Output the (X, Y) coordinate of the center of the cell containing the given text.  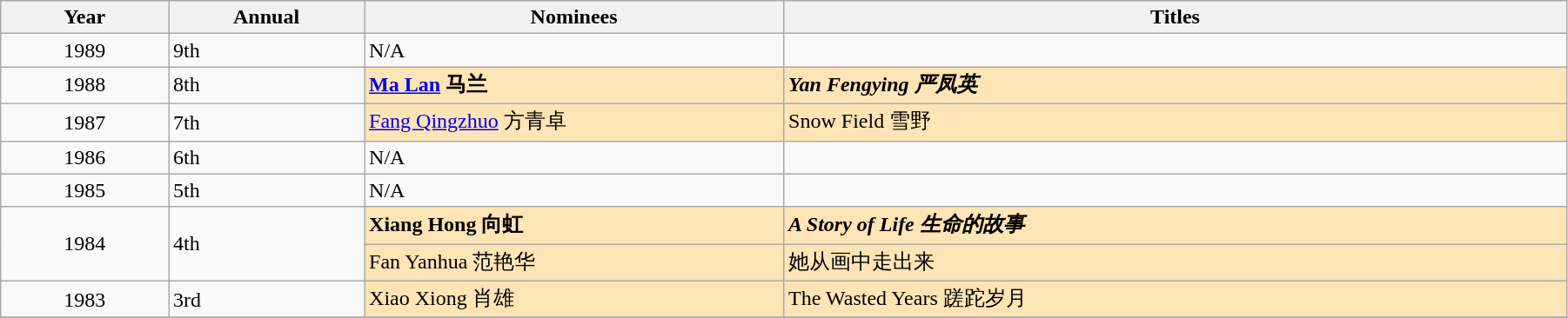
8th (266, 85)
Yan Fengying 严凤英 (1176, 85)
1983 (85, 299)
5th (266, 190)
The Wasted Years 蹉跎岁月 (1176, 299)
Titles (1176, 17)
1985 (85, 190)
1984 (85, 243)
3rd (266, 299)
Xiang Hong 向虹 (574, 226)
Xiao Xiong 肖雄 (574, 299)
1986 (85, 157)
Ma Lan 马兰 (574, 85)
Nominees (574, 17)
1988 (85, 85)
6th (266, 157)
1987 (85, 122)
Fang Qingzhuo 方青卓 (574, 122)
7th (266, 122)
Fan Yanhua 范艳华 (574, 262)
Snow Field 雪野 (1176, 122)
A Story of Life 生命的故事 (1176, 226)
1989 (85, 50)
Year (85, 17)
4th (266, 243)
9th (266, 50)
她从画中走出来 (1176, 262)
Annual (266, 17)
